Provide the [X, Y] coordinate of the cell's center where the given text is located.  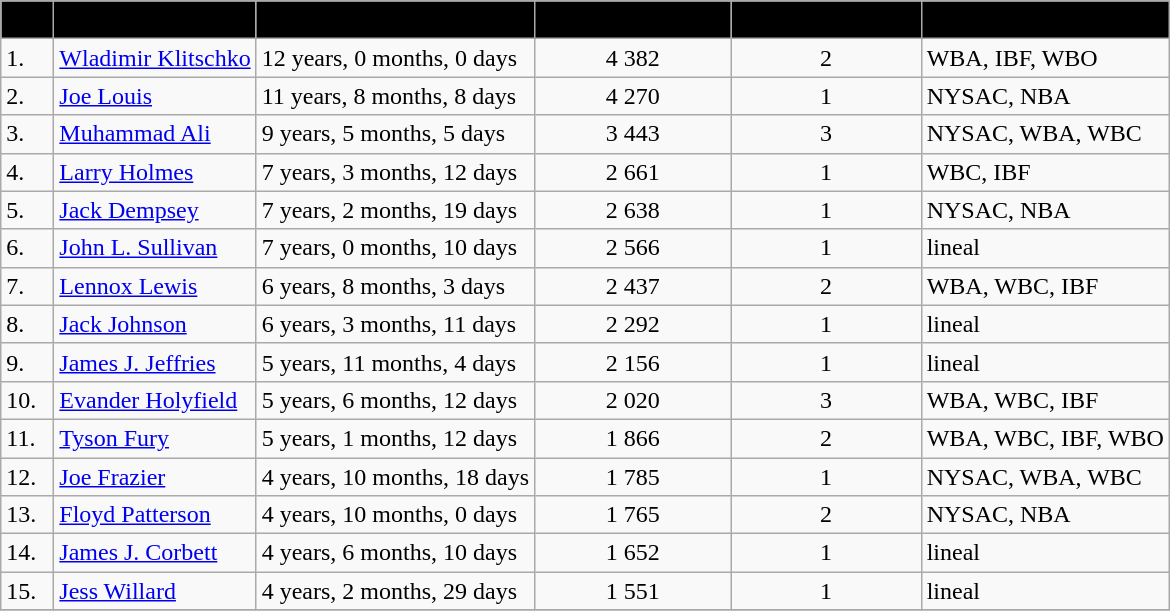
14. [28, 553]
James J. Jeffries [155, 362]
Title recognition [1045, 20]
4 270 [633, 96]
2 437 [633, 286]
1 866 [633, 438]
2 661 [633, 172]
Pos. [28, 20]
Larry Holmes [155, 172]
6. [28, 248]
9. [28, 362]
6 years, 8 months, 3 days [395, 286]
8. [28, 324]
2 156 [633, 362]
7 years, 2 months, 19 days [395, 210]
Jack Dempsey [155, 210]
5. [28, 210]
Jess Willard [155, 591]
3. [28, 134]
12. [28, 477]
4. [28, 172]
2 020 [633, 400]
WBC, IBF [1045, 172]
4 382 [633, 58]
Joe Louis [155, 96]
1. [28, 58]
Tyson Fury [155, 438]
5 years, 6 months, 12 days [395, 400]
13. [28, 515]
2 638 [633, 210]
Floyd Patterson [155, 515]
1 785 [633, 477]
12 years, 0 months, 0 days [395, 58]
1 765 [633, 515]
WBA, IBF, WBO [1045, 58]
Number of reigns [826, 20]
Days as champion [633, 20]
2 566 [633, 248]
James J. Corbett [155, 553]
Name [155, 20]
11. [28, 438]
2. [28, 96]
7 years, 3 months, 12 days [395, 172]
Lennox Lewis [155, 286]
3 443 [633, 134]
11 years, 8 months, 8 days [395, 96]
Wladimir Klitschko [155, 58]
WBA, WBC, IBF, WBO [1045, 438]
7. [28, 286]
6 years, 3 months, 11 days [395, 324]
1 551 [633, 591]
Evander Holyfield [155, 400]
4 years, 2 months, 29 days [395, 591]
5 years, 1 months, 12 days [395, 438]
Muhammad Ali [155, 134]
2 292 [633, 324]
9 years, 5 months, 5 days [395, 134]
Joe Frazier [155, 477]
4 years, 6 months, 10 days [395, 553]
John L. Sullivan [155, 248]
5 years, 11 months, 4 days [395, 362]
Combined reign [395, 20]
4 years, 10 months, 18 days [395, 477]
7 years, 0 months, 10 days [395, 248]
15. [28, 591]
4 years, 10 months, 0 days [395, 515]
1 652 [633, 553]
10. [28, 400]
Jack Johnson [155, 324]
